Identify which cell holds the provided text, then report its (x, y) central coordinate. 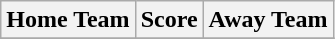
Score (169, 20)
Home Team (68, 20)
Away Team (268, 20)
